Locate the cell with the specified text and output its (X, Y) center coordinate. 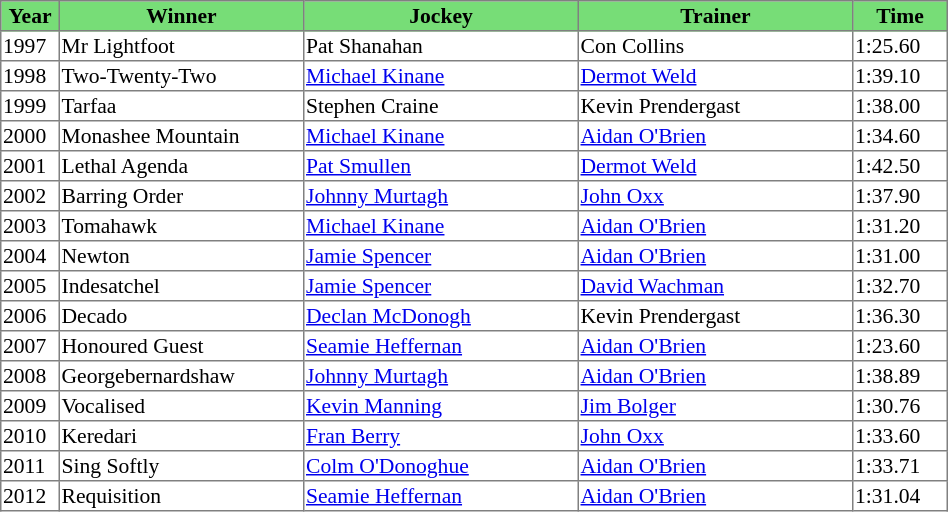
1:36.30 (900, 316)
2002 (30, 196)
1:31.00 (900, 256)
1:33.71 (900, 466)
1:34.60 (900, 136)
2000 (30, 136)
2012 (30, 496)
2011 (30, 466)
Monashee Mountain (181, 136)
Con Collins (715, 46)
Jockey (441, 16)
Trainer (715, 16)
1:39.10 (900, 76)
Lethal Agenda (181, 166)
1:23.60 (900, 346)
2004 (30, 256)
2003 (30, 226)
1:31.20 (900, 226)
1:37.90 (900, 196)
Kevin Manning (441, 406)
Stephen Craine (441, 106)
Pat Shanahan (441, 46)
2010 (30, 436)
Sing Softly (181, 466)
1:32.70 (900, 286)
1:38.00 (900, 106)
1999 (30, 106)
Time (900, 16)
Barring Order (181, 196)
Winner (181, 16)
Keredari (181, 436)
1:33.60 (900, 436)
Honoured Guest (181, 346)
1:31.04 (900, 496)
1:42.50 (900, 166)
1998 (30, 76)
2005 (30, 286)
Year (30, 16)
1:30.76 (900, 406)
1:25.60 (900, 46)
Mr Lightfoot (181, 46)
2001 (30, 166)
Jim Bolger (715, 406)
David Wachman (715, 286)
Decado (181, 316)
1:38.89 (900, 376)
Two-Twenty-Two (181, 76)
Indesatchel (181, 286)
Pat Smullen (441, 166)
Colm O'Donoghue (441, 466)
Georgebernardshaw (181, 376)
2008 (30, 376)
Requisition (181, 496)
2009 (30, 406)
Newton (181, 256)
1997 (30, 46)
Fran Berry (441, 436)
Tarfaa (181, 106)
Tomahawk (181, 226)
2007 (30, 346)
2006 (30, 316)
Declan McDonogh (441, 316)
Vocalised (181, 406)
